Determine the [X, Y] coordinate at the center of the cell enclosing the given text.  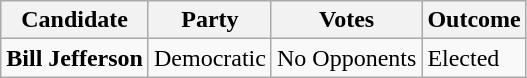
Elected [474, 58]
Bill Jefferson [75, 58]
Candidate [75, 20]
Party [210, 20]
Democratic [210, 58]
Outcome [474, 20]
No Opponents [346, 58]
Votes [346, 20]
